Pinpoint the cell where the given text exists, returning its [x, y] midpoint coordinate. 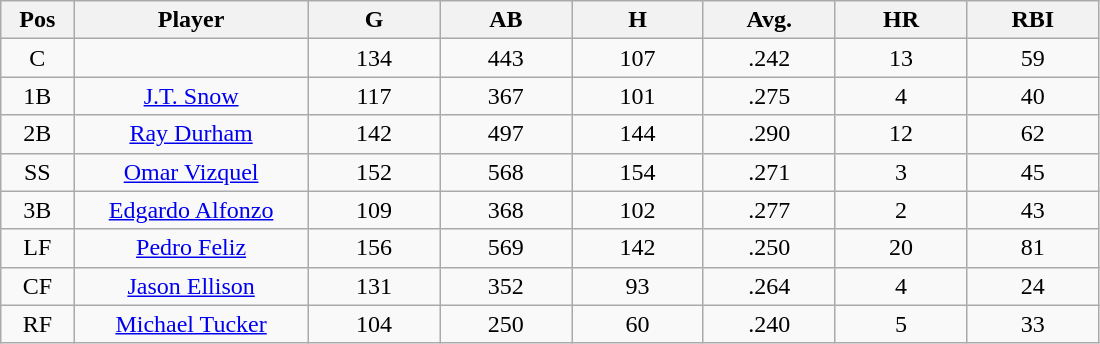
Omar Vizquel [191, 172]
43 [1033, 210]
Michael Tucker [191, 324]
109 [374, 210]
AB [506, 20]
5 [901, 324]
62 [1033, 134]
20 [901, 248]
3B [38, 210]
497 [506, 134]
HR [901, 20]
G [374, 20]
Edgardo Alfonzo [191, 210]
152 [374, 172]
.277 [769, 210]
.264 [769, 286]
LF [38, 248]
2 [901, 210]
13 [901, 58]
352 [506, 286]
443 [506, 58]
104 [374, 324]
33 [1033, 324]
Pos [38, 20]
40 [1033, 96]
.290 [769, 134]
144 [638, 134]
59 [1033, 58]
154 [638, 172]
H [638, 20]
368 [506, 210]
81 [1033, 248]
45 [1033, 172]
101 [638, 96]
131 [374, 286]
RBI [1033, 20]
Jason Ellison [191, 286]
.271 [769, 172]
367 [506, 96]
117 [374, 96]
Avg. [769, 20]
Ray Durham [191, 134]
Player [191, 20]
568 [506, 172]
CF [38, 286]
569 [506, 248]
J.T. Snow [191, 96]
RF [38, 324]
107 [638, 58]
134 [374, 58]
1B [38, 96]
24 [1033, 286]
12 [901, 134]
2B [38, 134]
102 [638, 210]
.240 [769, 324]
.250 [769, 248]
SS [38, 172]
250 [506, 324]
93 [638, 286]
.275 [769, 96]
60 [638, 324]
3 [901, 172]
Pedro Feliz [191, 248]
156 [374, 248]
.242 [769, 58]
C [38, 58]
